Pinpoint the cell where the given text exists, returning its [x, y] midpoint coordinate. 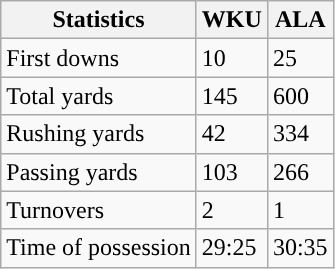
25 [300, 58]
600 [300, 96]
1 [300, 210]
Time of possession [99, 248]
ALA [300, 20]
Statistics [99, 20]
Turnovers [99, 210]
29:25 [232, 248]
30:35 [300, 248]
145 [232, 96]
WKU [232, 20]
334 [300, 134]
Total yards [99, 96]
42 [232, 134]
10 [232, 58]
103 [232, 172]
Rushing yards [99, 134]
Passing yards [99, 172]
First downs [99, 58]
266 [300, 172]
2 [232, 210]
